Determine the (x, y) coordinate at the center of the cell enclosing the given text.  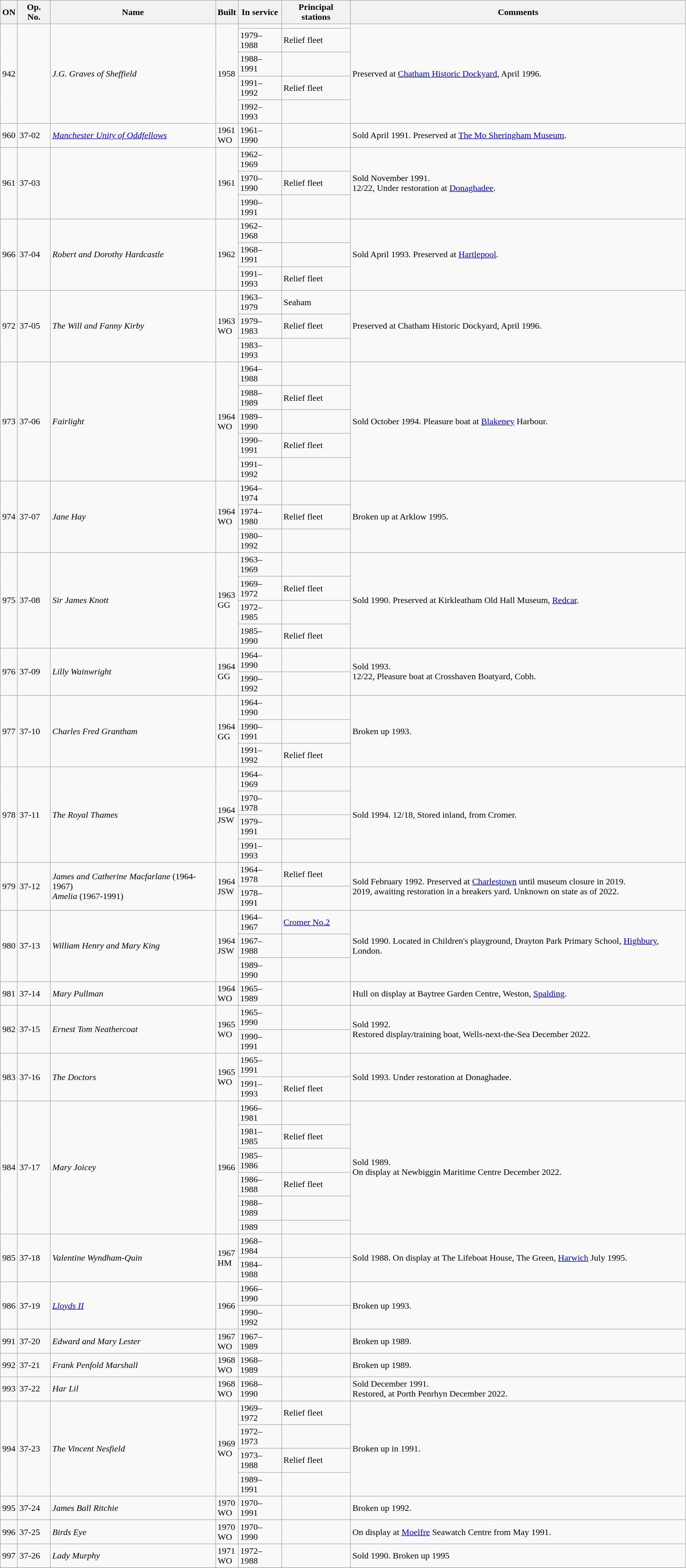
1972–1988 (260, 1556)
992 (9, 1365)
Sold November 1991. 12/22, Under restoration at Donaghadee. (518, 183)
1984–1988 (260, 1270)
William Henry and Mary King (133, 946)
James and Catherine Macfarlane (1964-1967)Amelia (1967-1991) (133, 886)
984 (9, 1167)
Lilly Wainwright (133, 672)
Sold 1993. Under restoration at Donaghadee. (518, 1077)
1962–1968 (260, 231)
1967HM (227, 1258)
Sold 1990. Preserved at Kirkleatham Old Hall Museum, Redcar. (518, 600)
Comments (518, 12)
1986–1988 (260, 1184)
1962 (227, 254)
1967–1989 (260, 1341)
Sold 1990. Broken up 1995 (518, 1556)
991 (9, 1341)
961 (9, 183)
1980–1992 (260, 541)
In service (260, 12)
1981–1985 (260, 1136)
1963GG (227, 600)
37-23 (34, 1449)
1962–1969 (260, 159)
37-11 (34, 815)
Sold April 1991. Preserved at The Mo Sheringham Museum. (518, 136)
973 (9, 421)
Robert and Dorothy Hardcastle (133, 254)
983 (9, 1077)
996 (9, 1532)
1966–1990 (260, 1293)
37-26 (34, 1556)
Fairlight (133, 421)
Broken up 1992. (518, 1508)
Charles Fred Grantham (133, 731)
1970–1991 (260, 1508)
Sold April 1993. Preserved at Hartlepool. (518, 254)
Lloyds II (133, 1305)
Sold October 1994. Pleasure boat at Blakeney Harbour. (518, 421)
1974–1980 (260, 517)
Manchester Unity of Oddfellows (133, 136)
37-05 (34, 326)
1970–1978 (260, 803)
972 (9, 326)
1961WO (227, 136)
Name (133, 12)
37-02 (34, 136)
1985–1990 (260, 636)
994 (9, 1449)
Cromer No.2 (316, 922)
37-06 (34, 421)
37-17 (34, 1167)
974 (9, 517)
Sold 1994. 12/18, Stored inland, from Cromer. (518, 815)
976 (9, 672)
37-22 (34, 1388)
1964–1988 (260, 374)
1965–1989 (260, 994)
Seaham (316, 303)
995 (9, 1508)
1973–1988 (260, 1460)
Sold 1988. On display at The Lifeboat House, The Green, Harwich July 1995. (518, 1258)
37-09 (34, 672)
1968–1991 (260, 254)
960 (9, 136)
978 (9, 815)
James Ball Ritchie (133, 1508)
The Doctors (133, 1077)
1968–1990 (260, 1388)
Built (227, 12)
1967–1988 (260, 946)
1989 (260, 1227)
1964–1969 (260, 779)
1963–1969 (260, 564)
J.G. Graves of Sheffield (133, 74)
Sold 1992. Restored display/training boat, Wells-next-the-Sea December 2022. (518, 1029)
1961 (227, 183)
37-04 (34, 254)
37-07 (34, 517)
37-20 (34, 1341)
Broken up in 1991. (518, 1449)
Har Lil (133, 1388)
Mary Pullman (133, 994)
942 (9, 74)
1985–1986 (260, 1161)
1992–1993 (260, 111)
The Royal Thames (133, 815)
980 (9, 946)
997 (9, 1556)
37-25 (34, 1532)
37-12 (34, 886)
Mary Joicey (133, 1167)
1964–1978 (260, 874)
Broken up at Arklow 1995. (518, 517)
ON (9, 12)
985 (9, 1258)
37-19 (34, 1305)
Birds Eye (133, 1532)
On display at Moelfre Seawatch Centre from May 1991. (518, 1532)
966 (9, 254)
37-15 (34, 1029)
1958 (227, 74)
37-21 (34, 1365)
1983–1993 (260, 350)
1961–1990 (260, 136)
1988–1991 (260, 64)
Sold December 1991. Restored, at Porth Penrhyn December 2022. (518, 1388)
Lady Murphy (133, 1556)
Edward and Mary Lester (133, 1341)
37-18 (34, 1258)
981 (9, 994)
37-08 (34, 600)
993 (9, 1388)
37-16 (34, 1077)
Principal stations (316, 12)
1966–1981 (260, 1113)
The Vincent Nesfield (133, 1449)
Valentine Wyndham-Quin (133, 1258)
982 (9, 1029)
1979–1983 (260, 326)
Jane Hay (133, 517)
1971WO (227, 1556)
1963–1979 (260, 303)
Frank Penfold Marshall (133, 1365)
1965–1990 (260, 1017)
Ernest Tom Neathercoat (133, 1029)
1968–1989 (260, 1365)
1969WO (227, 1449)
37-13 (34, 946)
Sir James Knott (133, 600)
1965–1991 (260, 1065)
979 (9, 886)
1972–1985 (260, 612)
1968–1984 (260, 1246)
37-14 (34, 994)
1964–1967 (260, 922)
1978–1991 (260, 898)
The Will and Fanny Kirby (133, 326)
1972–1973 (260, 1437)
1964–1974 (260, 493)
Op. No. (34, 12)
986 (9, 1305)
1963WO (227, 326)
37-10 (34, 731)
Hull on display at Baytree Garden Centre, Weston, Spalding. (518, 994)
1989–1991 (260, 1484)
1979–1991 (260, 826)
37-03 (34, 183)
1967WO (227, 1341)
975 (9, 600)
Sold 1989. On display at Newbiggin Maritime Centre December 2022. (518, 1167)
1979–1988 (260, 40)
37-24 (34, 1508)
977 (9, 731)
Sold 1993. 12/22, Pleasure boat at Crosshaven Boatyard, Cobh. (518, 672)
Sold 1990. Located in Children's playground, Drayton Park Primary School, Highbury, London. (518, 946)
